Return (X, Y) of the center of cell containing provided text 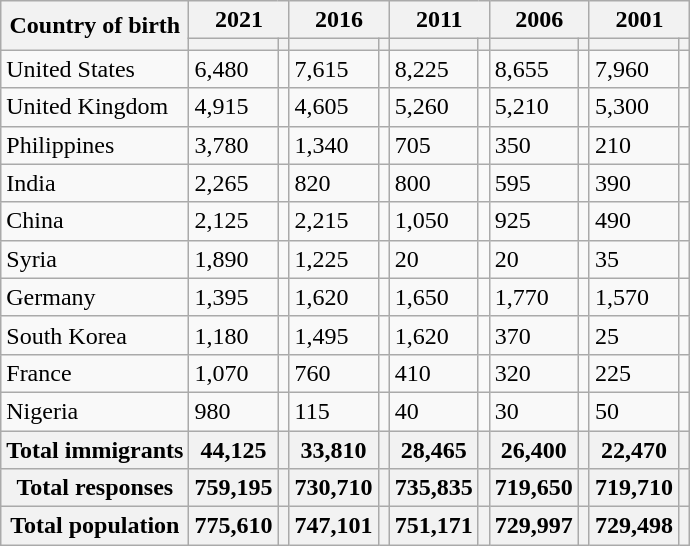
1,225 (334, 259)
759,195 (234, 488)
730,710 (334, 488)
26,400 (534, 449)
5,300 (634, 107)
729,498 (634, 526)
1,070 (234, 373)
775,610 (234, 526)
1,770 (534, 297)
1,340 (334, 145)
225 (634, 373)
Philippines (95, 145)
735,835 (434, 488)
Country of birth (95, 26)
Syria (95, 259)
India (95, 183)
2016 (339, 20)
490 (634, 221)
3,780 (234, 145)
925 (534, 221)
980 (234, 411)
33,810 (334, 449)
Total immigrants (95, 449)
705 (434, 145)
595 (534, 183)
South Korea (95, 335)
4,605 (334, 107)
2021 (239, 20)
6,480 (234, 69)
747,101 (334, 526)
751,171 (434, 526)
United States (95, 69)
1,495 (334, 335)
7,960 (634, 69)
50 (634, 411)
370 (534, 335)
2,265 (234, 183)
7,615 (334, 69)
1,650 (434, 297)
8,225 (434, 69)
28,465 (434, 449)
350 (534, 145)
719,650 (534, 488)
760 (334, 373)
35 (634, 259)
44,125 (234, 449)
1,050 (434, 221)
1,395 (234, 297)
Total population (95, 526)
2001 (639, 20)
1,570 (634, 297)
800 (434, 183)
30 (534, 411)
Total responses (95, 488)
115 (334, 411)
390 (634, 183)
2,215 (334, 221)
4,915 (234, 107)
2,125 (234, 221)
5,260 (434, 107)
2011 (439, 20)
410 (434, 373)
1,180 (234, 335)
United Kingdom (95, 107)
Nigeria (95, 411)
France (95, 373)
1,890 (234, 259)
Germany (95, 297)
8,655 (534, 69)
2006 (539, 20)
210 (634, 145)
40 (434, 411)
22,470 (634, 449)
820 (334, 183)
25 (634, 335)
China (95, 221)
729,997 (534, 526)
320 (534, 373)
5,210 (534, 107)
719,710 (634, 488)
